Capture the cell that displays the provided text and extract its (x, y) central coordinate. 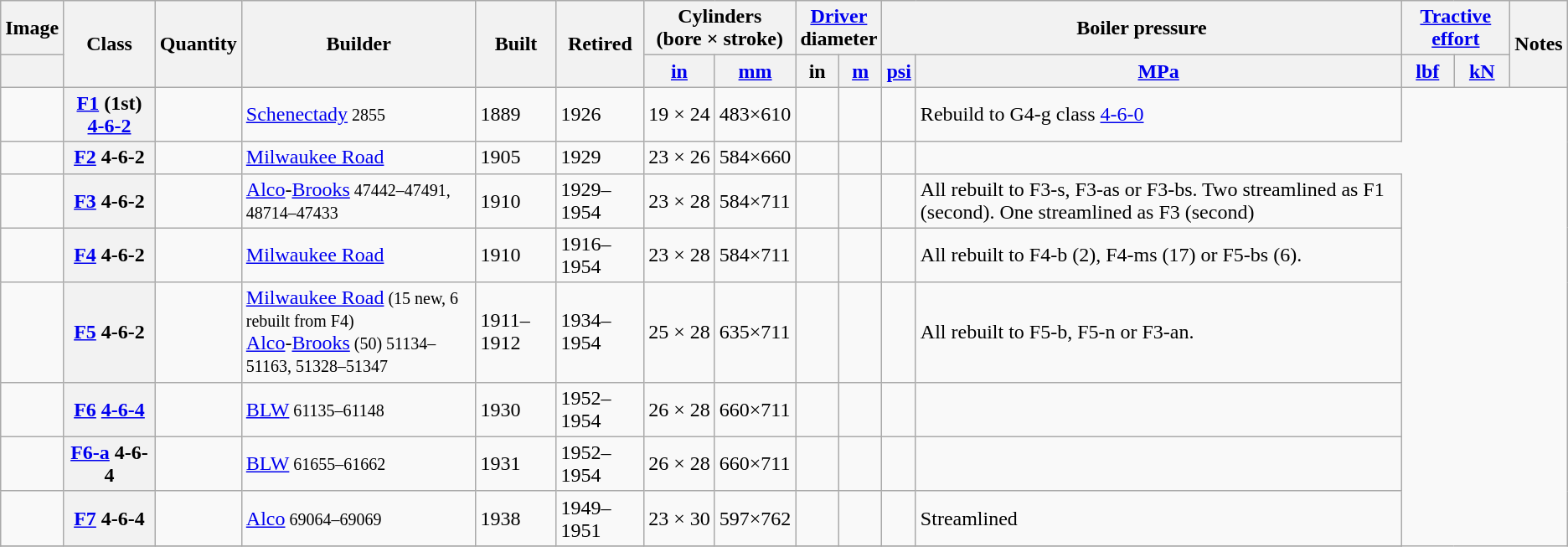
All rebuilt to F5-b, F5-n or F3-an. (1158, 332)
1929 (600, 157)
F3 4-6-2 (109, 201)
kN (1483, 71)
597×762 (756, 518)
Tractive effort (1456, 28)
25 × 28 (680, 332)
1905 (516, 157)
Schenectady 2855 (358, 114)
23 × 30 (680, 518)
Streamlined (1158, 518)
mm (756, 71)
Cylinders(bore × stroke) (720, 28)
Rebuild to G4-g class 4-6-0 (1158, 114)
F6-a 4-6-4 (109, 464)
F1 (1st) 4-6-2 (109, 114)
635×711 (756, 332)
1926 (600, 114)
Retired (600, 44)
psi (899, 71)
1938 (516, 518)
Builder (358, 44)
1930 (516, 409)
1916–1954 (600, 255)
F7 4-6-4 (109, 518)
483×610 (756, 114)
584×660 (756, 157)
BLW 61655–61662 (358, 464)
1931 (516, 464)
All rebuilt to F3-s, F3-as or F3-bs. Two streamlined as F1 (second). One streamlined as F3 (second) (1158, 201)
Quantity (198, 44)
1889 (516, 114)
Image (32, 28)
MPa (1158, 71)
1949–1951 (600, 518)
Boiler pressure (1142, 28)
F6 4-6-4 (109, 409)
lbf (1427, 71)
F5 4-6-2 (109, 332)
Driverdiameter (839, 28)
Alco-Brooks 47442–47491, 48714–47433 (358, 201)
1929–1954 (600, 201)
23 × 26 (680, 157)
1911–1912 (516, 332)
F4 4-6-2 (109, 255)
19 × 24 (680, 114)
Built (516, 44)
Class (109, 44)
Alco 69064–69069 (358, 518)
m (860, 71)
BLW 61135–61148 (358, 409)
All rebuilt to F4-b (2), F4-ms (17) or F5-bs (6). (1158, 255)
1934–1954 (600, 332)
F2 4-6-2 (109, 157)
Notes (1539, 44)
Milwaukee Road (15 new, 6 rebuilt from F4)Alco-Brooks (50) 51134–51163, 51328–51347 (358, 332)
